Pinpoint the cell where the given text exists, returning its (x, y) midpoint coordinate. 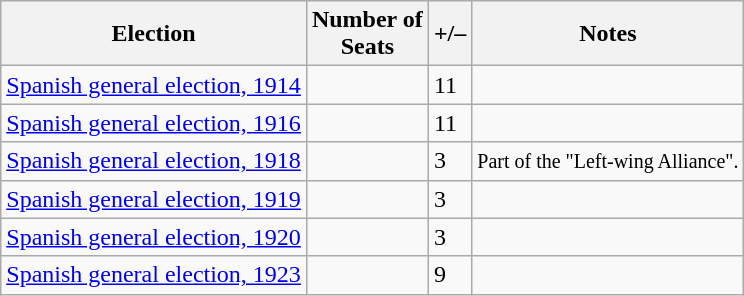
Number ofSeats (367, 34)
Part of the "Left-wing Alliance". (608, 161)
Spanish general election, 1914 (154, 85)
Notes (608, 34)
+/– (450, 34)
Spanish general election, 1920 (154, 237)
Election (154, 34)
Spanish general election, 1919 (154, 199)
Spanish general election, 1916 (154, 123)
Spanish general election, 1923 (154, 275)
9 (450, 275)
Spanish general election, 1918 (154, 161)
